Identify which cell holds the provided text, then report its [x, y] central coordinate. 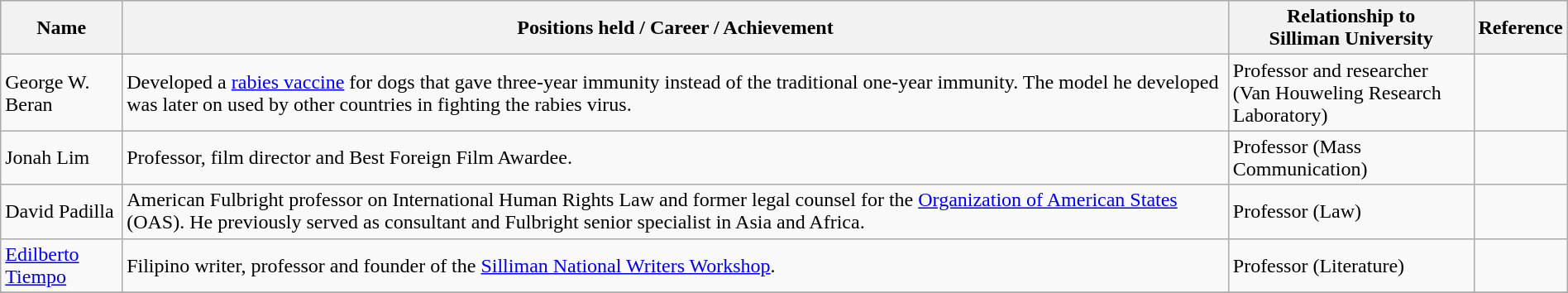
Name [61, 28]
George W. Beran [61, 93]
Positions held / Career / Achievement [676, 28]
Edilberto Tiempo [61, 265]
Professor (Literature) [1351, 265]
Professor and researcher (Van Houweling Research Laboratory) [1351, 93]
Professor (Mass Communication) [1351, 157]
Relationship toSilliman University [1351, 28]
Filipino writer, professor and founder of the Silliman National Writers Workshop. [676, 265]
Professor (Law) [1351, 212]
Professor, film director and Best Foreign Film Awardee. [676, 157]
Jonah Lim [61, 157]
David Padilla [61, 212]
Reference [1520, 28]
